Locate the cell with the specified text and output its [x, y] center coordinate. 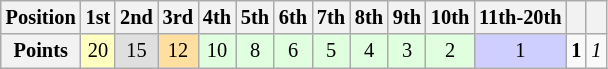
3rd [178, 17]
5 [331, 51]
8 [255, 51]
4th [217, 17]
2nd [136, 17]
5th [255, 17]
1st [98, 17]
3 [407, 51]
11th-20th [520, 17]
4 [369, 51]
6th [293, 17]
10th [450, 17]
10 [217, 51]
9th [407, 17]
7th [331, 17]
Position [41, 17]
15 [136, 51]
6 [293, 51]
Points [41, 51]
20 [98, 51]
12 [178, 51]
2 [450, 51]
8th [369, 17]
